Pinpoint the cell where the given text exists, returning its [X, Y] midpoint coordinate. 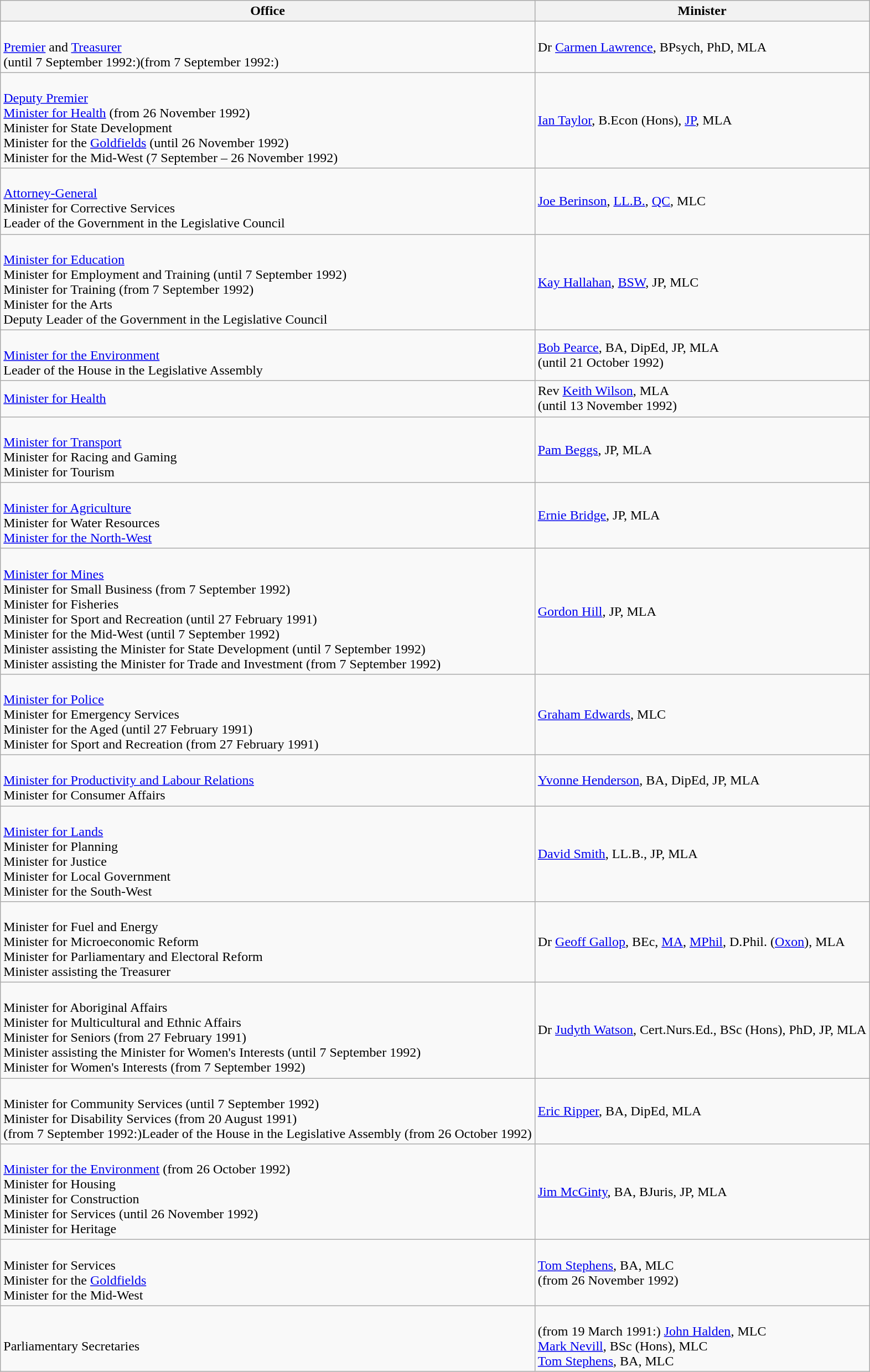
Jim McGinty, BA, BJuris, JP, MLA [702, 1192]
Minister for Fuel and Energy Minister for Microeconomic Reform Minister for Parliamentary and Electoral Reform Minister assisting the Treasurer [268, 942]
(from 19 March 1991:) John Halden, MLC Mark Nevill, BSc (Hons), MLC Tom Stephens, BA, MLC [702, 1339]
Minister for Productivity and Labour Relations Minister for Consumer Affairs [268, 780]
Minister for Transport Minister for Racing and Gaming Minister for Tourism [268, 449]
Gordon Hill, JP, MLA [702, 611]
Minister for Agriculture Minister for Water Resources Minister for the North-West [268, 516]
Graham Edwards, MLC [702, 714]
Dr Carmen Lawrence, BPsych, PhD, MLA [702, 47]
Bob Pearce, BA, DipEd, JP, MLA(until 21 October 1992) [702, 355]
Dr Judyth Watson, Cert.Nurs.Ed., BSc (Hons), PhD, JP, MLA [702, 1030]
Joe Berinson, LL.B., QC, MLC [702, 201]
Parliamentary Secretaries [268, 1339]
Ernie Bridge, JP, MLA [702, 516]
Minister for Services Minister for the Goldfields Minister for the Mid-West [268, 1272]
Eric Ripper, BA, DipEd, MLA [702, 1111]
Tom Stephens, BA, MLC(from 26 November 1992) [702, 1272]
Minister for the Environment Leader of the House in the Legislative Assembly [268, 355]
David Smith, LL.B., JP, MLA [702, 853]
Yvonne Henderson, BA, DipEd, JP, MLA [702, 780]
Ian Taylor, B.Econ (Hons), JP, MLA [702, 121]
Pam Beggs, JP, MLA [702, 449]
Office [268, 11]
Dr Geoff Gallop, BEc, MA, MPhil, D.Phil. (Oxon), MLA [702, 942]
Minister [702, 11]
Minister for Lands Minister for Planning Minister for Justice Minister for Local Government Minister for the South-West [268, 853]
Rev Keith Wilson, MLA(until 13 November 1992) [702, 398]
Kay Hallahan, BSW, JP, MLC [702, 282]
Minister for Health [268, 398]
Premier and Treasurer(until 7 September 1992:)(from 7 September 1992:) [268, 47]
Attorney-General Minister for Corrective Services Leader of the Government in the Legislative Council [268, 201]
